Scan for the cell matching the given text and deliver its (x, y) coordinate at center. 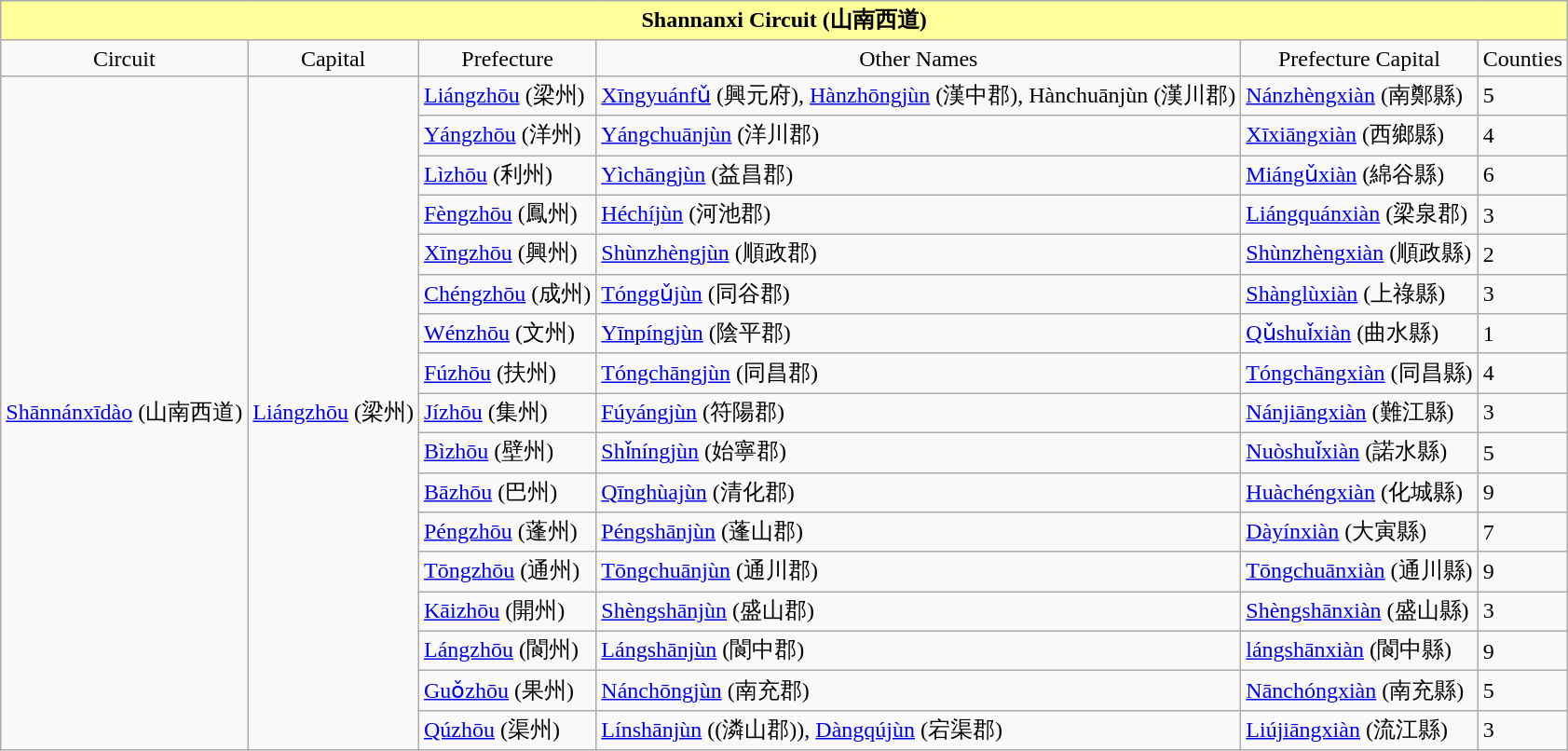
Xīxiāngxiàn (西鄉縣) (1359, 136)
Fúyángjùn (符陽郡) (919, 414)
Dàyínxiàn (大寅縣) (1359, 533)
Tóngchāngjùn (同昌郡) (919, 373)
Shùnzhèngjùn (順政郡) (919, 255)
Lìzhōu (利州) (507, 175)
lángshānxiàn (閬中縣) (1359, 650)
Xīngyuánfǔ (興元府), Hànzhōngjùn (漢中郡), Hànchuānjùn (漢川郡) (919, 95)
Shānnánxīdào (山南西道) (125, 413)
7 (1522, 533)
Péngshānjùn (蓬山郡) (919, 533)
Jízhōu (集州) (507, 414)
Nānchóngxiàn (南充縣) (1359, 691)
Fúzhōu (扶州) (507, 373)
Shèngshānjùn (盛山郡) (919, 611)
Tōngzhōu (通州) (507, 572)
Yīnpíngjùn (陰平郡) (919, 334)
Guǒzhōu (果州) (507, 691)
Capital (334, 58)
Yángzhōu (洋州) (507, 136)
Yángchuānjùn (洋川郡) (919, 136)
Huàchéngxiàn (化城縣) (1359, 492)
Tōngchuānjùn (通川郡) (919, 572)
Péngzhōu (蓬州) (507, 533)
Lángshānjùn (閬中郡) (919, 650)
Prefecture Capital (1359, 58)
Bāzhōu (巴州) (507, 492)
6 (1522, 175)
Kāizhōu (開州) (507, 611)
Shannanxi Circuit (山南西道) (784, 20)
Shèngshānxiàn (盛山縣) (1359, 611)
Qīnghùajùn (清化郡) (919, 492)
2 (1522, 255)
Counties (1522, 58)
Wénzhōu (文州) (507, 334)
Fèngzhōu (鳳州) (507, 214)
Qǔshuǐxiàn (曲水縣) (1359, 334)
Nánjiāngxiàn (難江縣) (1359, 414)
Nánchōngjùn (南充郡) (919, 691)
Tōngchuānxiàn (通川縣) (1359, 572)
Shùnzhèngxiàn (順政縣) (1359, 255)
Nuòshuǐxiàn (諾水縣) (1359, 453)
Qúzhōu (渠州) (507, 731)
Línshānjùn ((潾山郡)), Dàngqújùn (宕渠郡) (919, 731)
Yìchāngjùn (益昌郡) (919, 175)
Miángǔxiàn (綿谷縣) (1359, 175)
Circuit (125, 58)
1 (1522, 334)
Shǐníngjùn (始寧郡) (919, 453)
Héchíjùn (河池郡) (919, 214)
Chéngzhōu (成州) (507, 294)
Lángzhōu (閬州) (507, 650)
Shànglùxiàn (上祿縣) (1359, 294)
Tóngchāngxiàn (同昌縣) (1359, 373)
Tónggǔjùn (同谷郡) (919, 294)
Nánzhèngxiàn (南鄭縣) (1359, 95)
Prefecture (507, 58)
Other Names (919, 58)
Xīngzhōu (興州) (507, 255)
Liángquánxiàn (梁泉郡) (1359, 214)
Liújiāngxiàn (流江縣) (1359, 731)
Bìzhōu (壁州) (507, 453)
